Find where the given text appears and provide that cell's center as [x, y] coordinate. 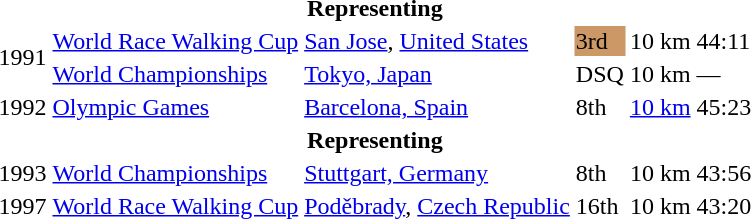
San Jose, United States [438, 41]
DSQ [600, 74]
Barcelona, Spain [438, 107]
3rd [600, 41]
World Race Walking Cup [176, 41]
Olympic Games [176, 107]
Stuttgart, Germany [438, 173]
Tokyo, Japan [438, 74]
